Identify which cell holds the provided text, then report its [x, y] central coordinate. 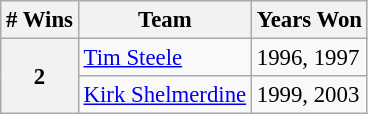
Years Won [309, 20]
1999, 2003 [309, 95]
Tim Steele [164, 58]
1996, 1997 [309, 58]
Team [164, 20]
Kirk Shelmerdine [164, 95]
# Wins [40, 20]
2 [40, 76]
